Scan for the cell matching the given text and deliver its [x, y] coordinate at center. 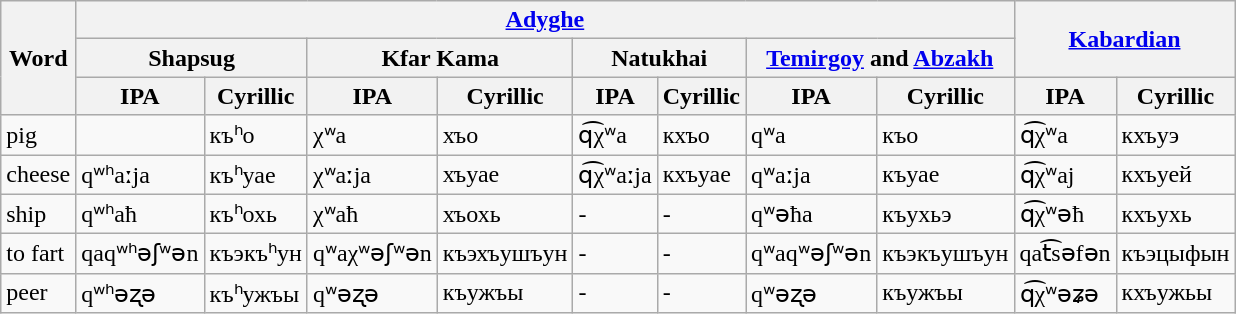
qʷaχʷəʃʷən [372, 254]
кхъуэ [1176, 135]
къэцыфын [1176, 254]
qat͡səfən [1065, 254]
кхъухь [1176, 214]
Shapsug [192, 58]
къʰо [256, 135]
хъо [505, 135]
pig [38, 135]
кхъужьы [1176, 293]
χʷa [372, 135]
къʰужъы [256, 293]
peer [38, 293]
cheese [38, 174]
ship [38, 214]
qʷa [812, 135]
Kabardian [1124, 39]
Word [38, 58]
къʰохь [256, 214]
q͡χʷaːja [615, 174]
qʷʰəʐə [140, 293]
къэхъушъун [505, 254]
къо [946, 135]
qʷʰaːja [140, 174]
χʷaːja [372, 174]
q͡χʷəħ [1065, 214]
къуае [946, 174]
Adyghe [545, 20]
qʷəħa [812, 214]
кхъо [701, 135]
to fart [38, 254]
кхъуей [1176, 174]
Natukhai [660, 58]
Temirgoy and Abzakh [880, 58]
χʷaħ [372, 214]
кхъуае [701, 174]
хъохь [505, 214]
хъуае [505, 174]
qʷʰaħ [140, 214]
къухьэ [946, 214]
Kfar Kama [440, 58]
qaqʷʰəʃʷən [140, 254]
къэкъʰун [256, 254]
q͡χʷaj [1065, 174]
q͡χʷəʑə [1065, 293]
къʰуае [256, 174]
qʷaːja [812, 174]
qʷaqʷəʃʷən [812, 254]
къэкъушъун [946, 254]
